For the text-containing cell, return its midpoint in [X, Y] coordinate format. 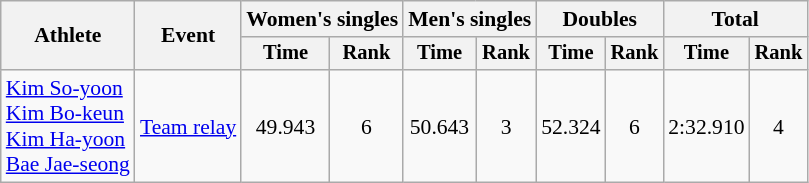
Event [188, 36]
49.943 [285, 126]
Athlete [68, 36]
52.324 [570, 126]
50.643 [440, 126]
Total [735, 19]
Women's singles [322, 19]
2:32.910 [706, 126]
3 [506, 126]
Team relay [188, 126]
Men's singles [470, 19]
Kim So-yoonKim Bo-keunKim Ha-yoonBae Jae-seong [68, 126]
Doubles [600, 19]
4 [779, 126]
